Scan for the cell matching the given text and deliver its [X, Y] coordinate at center. 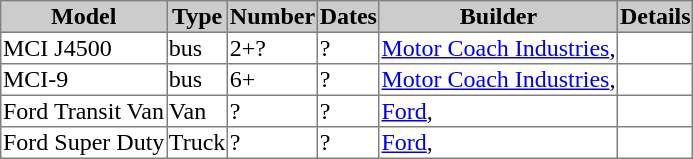
MCI-9 [84, 80]
Number [273, 17]
6+ [273, 80]
Model [84, 17]
Builder [498, 17]
Details [656, 17]
Dates [348, 17]
Ford Super Duty [84, 143]
2+? [273, 48]
Type [198, 17]
MCI J4500 [84, 48]
Ford Transit Van [84, 111]
Truck [198, 143]
Van [198, 111]
